Detect which cell encompasses the target text, then output its (X, Y) center coordinate. 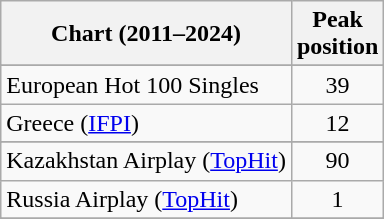
Kazakhstan Airplay (TopHit) (146, 161)
90 (337, 161)
12 (337, 123)
Peakposition (337, 34)
1 (337, 199)
European Hot 100 Singles (146, 85)
Russia Airplay (TopHit) (146, 199)
39 (337, 85)
Chart (2011–2024) (146, 34)
Greece (IFPI) (146, 123)
